For the text-containing cell, return its midpoint in [X, Y] coordinate format. 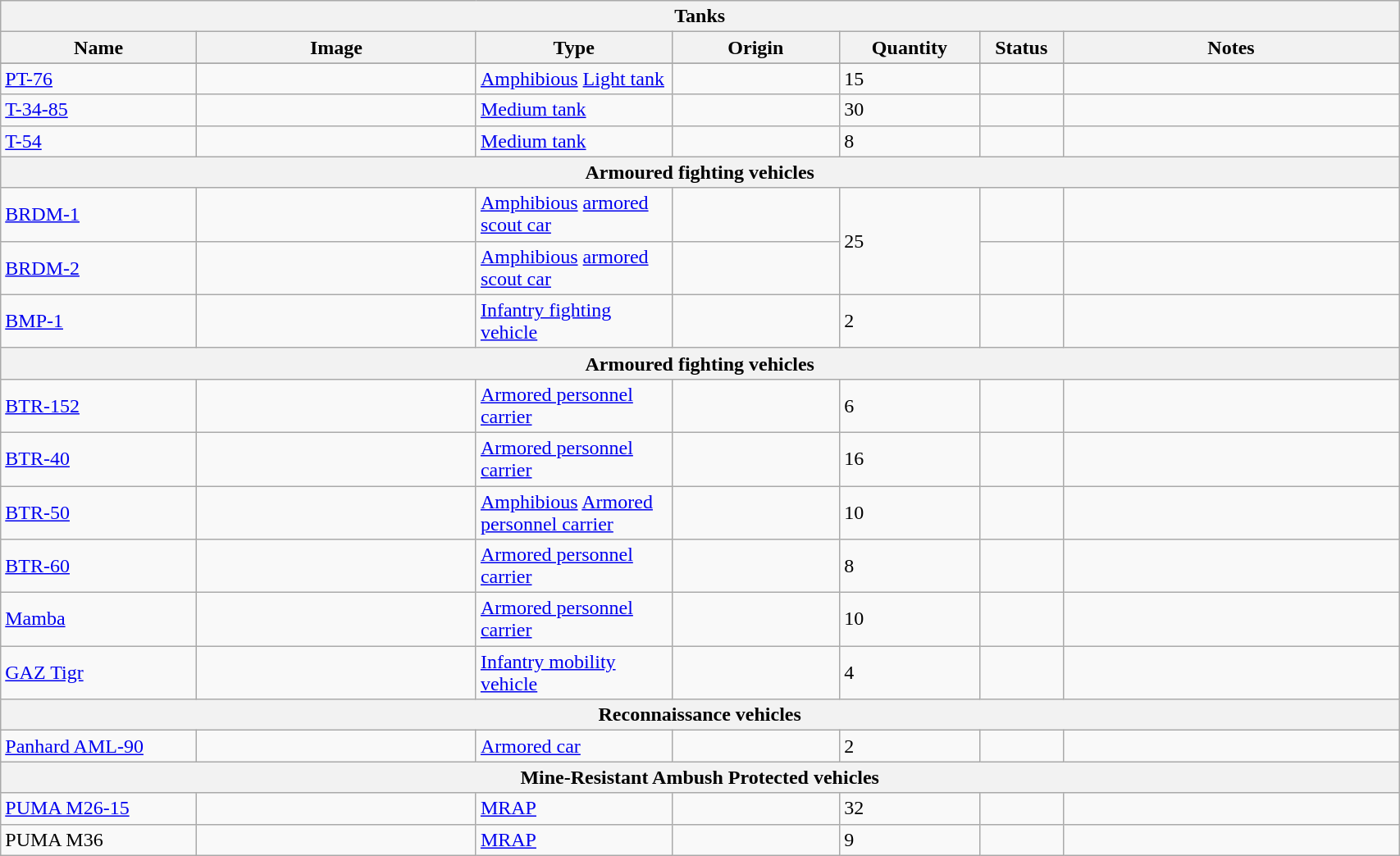
GAZ Tigr [98, 672]
Mamba [98, 620]
Reconnaissance vehicles [700, 715]
16 [910, 459]
Infantry fighting vehicle [574, 321]
BTR-40 [98, 459]
Armored car [574, 746]
Name [98, 48]
Amphibious Light tank [574, 79]
Origin [756, 48]
Notes [1230, 48]
25 [910, 241]
Infantry mobility vehicle [574, 672]
Type [574, 48]
T-54 [98, 141]
6 [910, 405]
Status [1021, 48]
Image [336, 48]
Panhard AML-90 [98, 746]
T-34-85 [98, 110]
PT-76 [98, 79]
32 [910, 808]
BMP-1 [98, 321]
BTR-60 [98, 566]
4 [910, 672]
30 [910, 110]
PUMA M36 [98, 840]
15 [910, 79]
Amphibious Armored personnel carrier [574, 512]
BTR-50 [98, 512]
BRDM-2 [98, 267]
PUMA M26-15 [98, 808]
Mine-Resistant Ambush Protected vehicles [700, 777]
Quantity [910, 48]
BRDM-1 [98, 215]
Tanks [700, 16]
9 [910, 840]
BTR-152 [98, 405]
